For the text-containing cell, return its midpoint in [x, y] coordinate format. 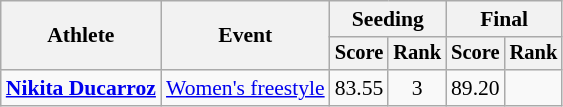
89.20 [476, 88]
3 [417, 88]
Seeding [388, 19]
Nikita Ducarroz [81, 88]
Final [504, 19]
Athlete [81, 36]
83.55 [360, 88]
Event [246, 36]
Women's freestyle [246, 88]
